Capture the cell that displays the provided text and extract its [X, Y] central coordinate. 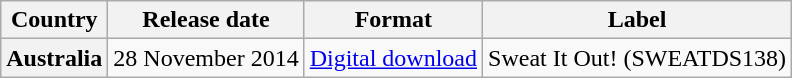
Sweat It Out! (SWEATDS138) [638, 58]
Digital download [393, 58]
Format [393, 20]
Australia [54, 58]
Release date [206, 20]
28 November 2014 [206, 58]
Country [54, 20]
Label [638, 20]
